Determine the [X, Y] coordinate at the center of the cell enclosing the given text.  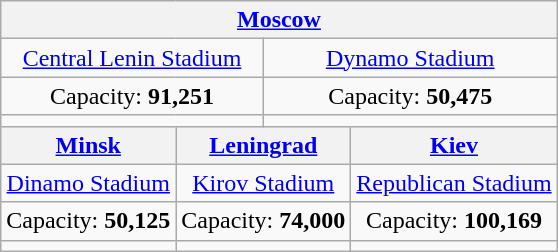
Capacity: 91,251 [132, 96]
Capacity: 50,125 [88, 221]
Minsk [88, 145]
Capacity: 74,000 [264, 221]
Capacity: 50,475 [410, 96]
Dinamo Stadium [88, 183]
Kiev [454, 145]
Capacity: 100,169 [454, 221]
Republican Stadium [454, 183]
Kirov Stadium [264, 183]
Leningrad [264, 145]
Moscow [279, 20]
Dynamo Stadium [410, 58]
Central Lenin Stadium [132, 58]
